Locate the cell with the specified text and output its [x, y] center coordinate. 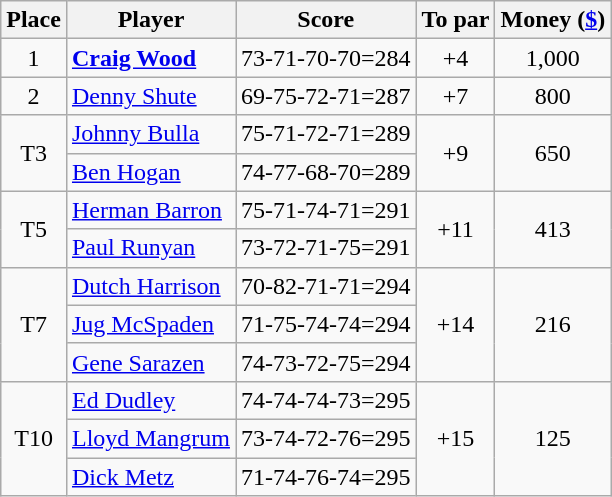
75-71-74-71=291 [326, 210]
74-74-74-73=295 [326, 400]
Lloyd Mangrum [150, 438]
70-82-71-71=294 [326, 286]
Denny Shute [150, 96]
71-74-76-74=295 [326, 477]
1 [34, 58]
Ben Hogan [150, 172]
74-73-72-75=294 [326, 362]
69-75-72-71=287 [326, 96]
74-77-68-70=289 [326, 172]
+7 [456, 96]
Dick Metz [150, 477]
Ed Dudley [150, 400]
Money ($) [553, 20]
73-71-70-70=284 [326, 58]
+14 [456, 324]
125 [553, 438]
+11 [456, 229]
Jug McSpaden [150, 324]
+9 [456, 153]
Dutch Harrison [150, 286]
2 [34, 96]
Herman Barron [150, 210]
T5 [34, 229]
+15 [456, 438]
Craig Wood [150, 58]
800 [553, 96]
650 [553, 153]
T7 [34, 324]
Score [326, 20]
+4 [456, 58]
Place [34, 20]
T3 [34, 153]
T10 [34, 438]
Gene Sarazen [150, 362]
73-74-72-76=295 [326, 438]
Paul Runyan [150, 248]
To par [456, 20]
75-71-72-71=289 [326, 134]
73-72-71-75=291 [326, 248]
71-75-74-74=294 [326, 324]
Player [150, 20]
413 [553, 229]
216 [553, 324]
Johnny Bulla [150, 134]
1,000 [553, 58]
